Capture the cell that displays the provided text and extract its [X, Y] central coordinate. 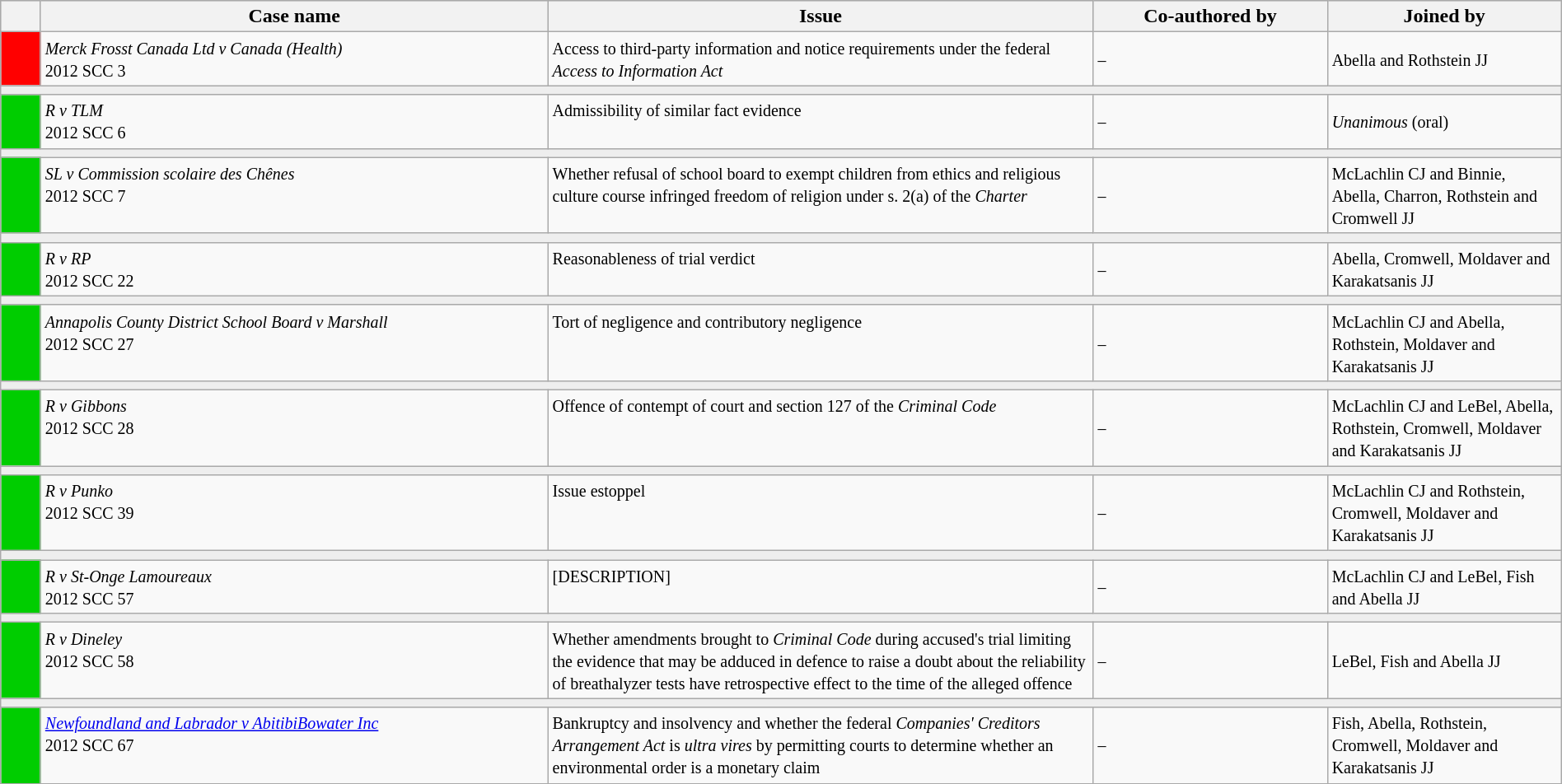
McLachlin CJ and Abella, Rothstein, Moldaver and Karakatsanis JJ [1444, 343]
Offence of contempt of court and section 127 of the Criminal Code [821, 427]
Abella and Rothstein JJ [1444, 59]
R v Gibbons 2012 SCC 28 [294, 427]
Issue [821, 16]
McLachlin CJ and LeBel, Abella, Rothstein, Cromwell, Moldaver and Karakatsanis JJ [1444, 427]
SL v Commission scolaire des Chênes 2012 SCC 7 [294, 195]
R v St-Onge Lamoureaux 2012 SCC 57 [294, 586]
Reasonableness of trial verdict [821, 268]
Joined by [1444, 16]
R v TLM 2012 SCC 6 [294, 122]
McLachlin CJ and Rothstein, Cromwell, Moldaver and Karakatsanis JJ [1444, 513]
Issue estoppel [821, 513]
Tort of negligence and contributory negligence [821, 343]
Access to third-party information and notice requirements under the federal Access to Information Act [821, 59]
Case name [294, 16]
Co-authored by [1210, 16]
Merck Frosst Canada Ltd v Canada (Health) 2012 SCC 3 [294, 59]
Fish, Abella, Rothstein, Cromwell, Moldaver and Karakatsanis JJ [1444, 745]
Annapolis County District School Board v Marshall 2012 SCC 27 [294, 343]
LeBel, Fish and Abella JJ [1444, 660]
Admissibility of similar fact evidence [821, 122]
McLachlin CJ and LeBel, Fish and Abella JJ [1444, 586]
[DESCRIPTION] [821, 586]
McLachlin CJ and Binnie, Abella, Charron, Rothstein and Cromwell JJ [1444, 195]
Unanimous (oral) [1444, 122]
Newfoundland and Labrador v AbitibiBowater Inc 2012 SCC 67 [294, 745]
R v Dineley 2012 SCC 58 [294, 660]
R v RP 2012 SCC 22 [294, 268]
Abella, Cromwell, Moldaver and Karakatsanis JJ [1444, 268]
R v Punko 2012 SCC 39 [294, 513]
